From the cell containing the given text, extract its center point as [X, Y] coordinate. 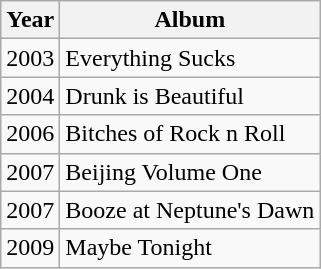
Beijing Volume One [190, 172]
Drunk is Beautiful [190, 96]
Everything Sucks [190, 58]
Year [30, 20]
2009 [30, 248]
Bitches of Rock n Roll [190, 134]
2003 [30, 58]
2006 [30, 134]
Booze at Neptune's Dawn [190, 210]
Maybe Tonight [190, 248]
2004 [30, 96]
Album [190, 20]
